Provide the (x, y) coordinate of the cell's center where the given text is located.  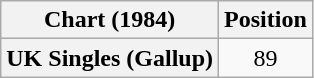
UK Singles (Gallup) (110, 58)
Chart (1984) (110, 20)
Position (266, 20)
89 (266, 58)
